Detect which cell encompasses the target text, then output its [x, y] center coordinate. 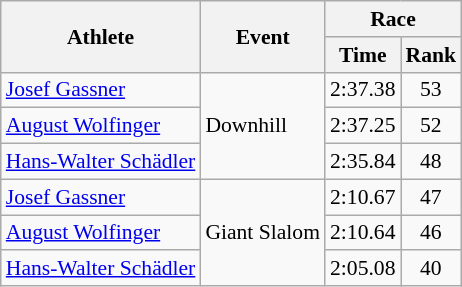
47 [430, 197]
48 [430, 162]
2:35.84 [362, 162]
2:05.08 [362, 269]
Downhill [262, 126]
Event [262, 36]
52 [430, 126]
2:10.64 [362, 233]
Giant Slalom [262, 232]
2:37.25 [362, 126]
2:10.67 [362, 197]
46 [430, 233]
53 [430, 90]
Rank [430, 55]
40 [430, 269]
Time [362, 55]
Race [393, 19]
Athlete [101, 36]
2:37.38 [362, 90]
